Pinpoint the cell where the given text exists, returning its (X, Y) midpoint coordinate. 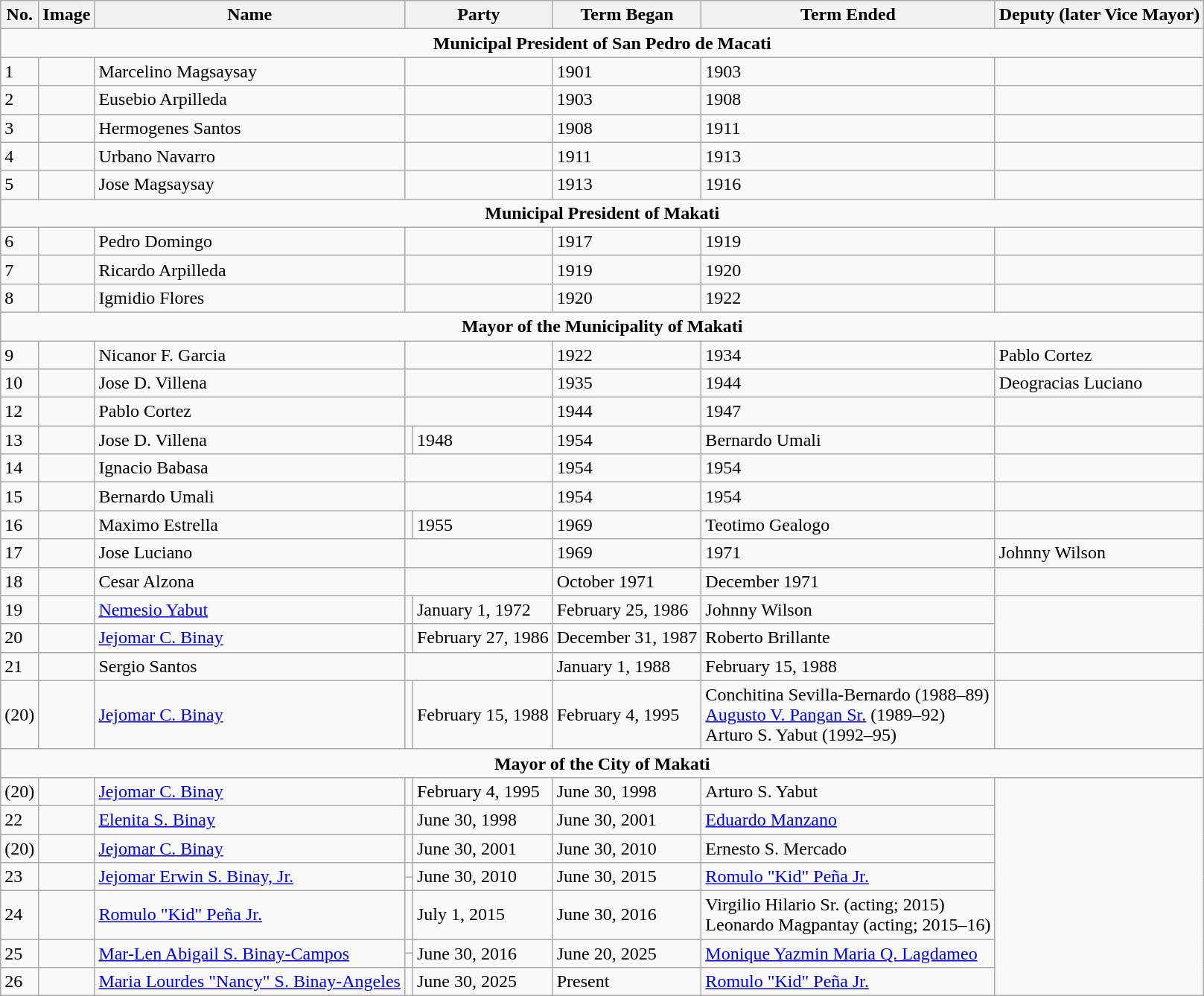
7 (19, 269)
6 (19, 241)
Municipal President of Makati (602, 213)
Term Began (627, 15)
8 (19, 298)
22 (19, 820)
Ricardo Arpilleda (250, 269)
Monique Yazmin Maria Q. Lagdameo (848, 954)
January 1, 1988 (627, 666)
Term Ended (848, 15)
Igmidio Flores (250, 298)
June 30, 2025 (482, 982)
June 30, 2015 (627, 877)
1934 (848, 355)
Mayor of the City of Makati (602, 763)
Conchitina Sevilla-Bernardo (1988–89)Augusto V. Pangan Sr. (1989–92)Arturo S. Yabut (1992–95) (848, 715)
Maximo Estrella (250, 525)
Municipal President of San Pedro de Macati (602, 43)
Present (627, 982)
October 1971 (627, 581)
January 1, 1972 (482, 610)
1935 (627, 383)
Mayor of the Municipality of Makati (602, 326)
12 (19, 412)
Roberto Brillante (848, 638)
Jose Magsaysay (250, 185)
Maria Lourdes "Nancy" S. Binay-Angeles (250, 982)
June 20, 2025 (627, 954)
5 (19, 185)
Jose Luciano (250, 553)
Nemesio Yabut (250, 610)
Eusebio Arpilleda (250, 100)
Party (478, 15)
1947 (848, 412)
February 27, 1986 (482, 638)
2 (19, 100)
23 (19, 877)
1916 (848, 185)
20 (19, 638)
26 (19, 982)
1901 (627, 71)
Ernesto S. Mercado (848, 848)
Pedro Domingo (250, 241)
3 (19, 128)
Eduardo Manzano (848, 820)
1917 (627, 241)
24 (19, 916)
Arturo S. Yabut (848, 791)
17 (19, 553)
Hermogenes Santos (250, 128)
1948 (482, 440)
Ignacio Babasa (250, 468)
Name (250, 15)
February 25, 1986 (627, 610)
Urbano Navarro (250, 156)
1 (19, 71)
4 (19, 156)
December 1971 (848, 581)
Cesar Alzona (250, 581)
Teotimo Gealogo (848, 525)
21 (19, 666)
July 1, 2015 (482, 916)
Sergio Santos (250, 666)
Jejomar Erwin S. Binay, Jr. (250, 877)
Virgilio Hilario Sr. (acting; 2015)Leonardo Magpantay (acting; 2015–16) (848, 916)
Image (67, 15)
15 (19, 497)
Marcelino Magsaysay (250, 71)
Mar-Len Abigail S. Binay-Campos (250, 954)
13 (19, 440)
December 31, 1987 (627, 638)
19 (19, 610)
25 (19, 954)
Nicanor F. Garcia (250, 355)
Deputy (later Vice Mayor) (1099, 15)
Elenita S. Binay (250, 820)
18 (19, 581)
Deogracias Luciano (1099, 383)
9 (19, 355)
10 (19, 383)
1955 (482, 525)
No. (19, 15)
14 (19, 468)
1971 (848, 553)
16 (19, 525)
